Determine the [x, y] coordinate at the center of the cell enclosing the given text.  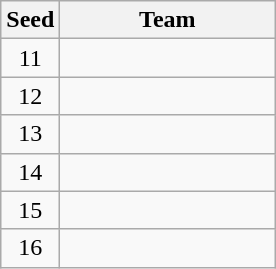
12 [30, 96]
16 [30, 248]
11 [30, 58]
Seed [30, 20]
14 [30, 172]
13 [30, 134]
15 [30, 210]
Team [168, 20]
